Scan for the cell matching the given text and deliver its [x, y] coordinate at center. 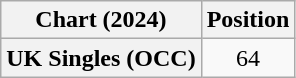
Chart (2024) [101, 20]
UK Singles (OCC) [101, 58]
64 [248, 58]
Position [248, 20]
